Find where the given text appears and provide that cell's center as (X, Y) coordinate. 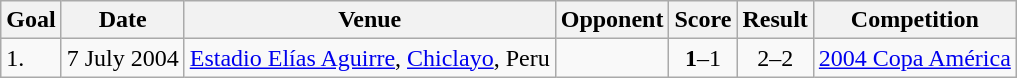
Venue (370, 20)
Competition (914, 20)
2–2 (775, 58)
Estadio Elías Aguirre, Chiclayo, Peru (370, 58)
Goal (31, 20)
Score (703, 20)
Result (775, 20)
1. (31, 58)
Opponent (612, 20)
2004 Copa América (914, 58)
1–1 (703, 58)
Date (122, 20)
7 July 2004 (122, 58)
